Capture the cell that displays the provided text and extract its [X, Y] central coordinate. 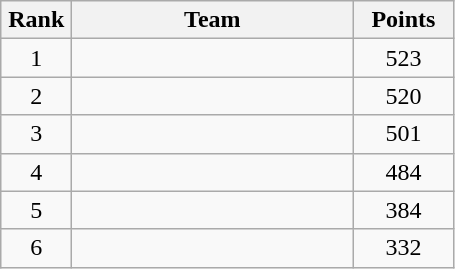
6 [36, 248]
332 [404, 248]
Points [404, 20]
523 [404, 58]
384 [404, 210]
484 [404, 172]
520 [404, 96]
Rank [36, 20]
Team [212, 20]
501 [404, 134]
5 [36, 210]
3 [36, 134]
2 [36, 96]
4 [36, 172]
1 [36, 58]
